Search for the cell housing the specified text and yield its (X, Y) center coordinate. 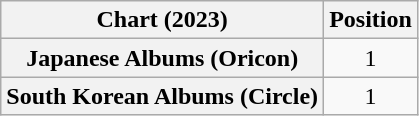
Chart (2023) (162, 20)
South Korean Albums (Circle) (162, 96)
Japanese Albums (Oricon) (162, 58)
Position (371, 20)
